Provide the [x, y] coordinate of the cell's center where the given text is located.  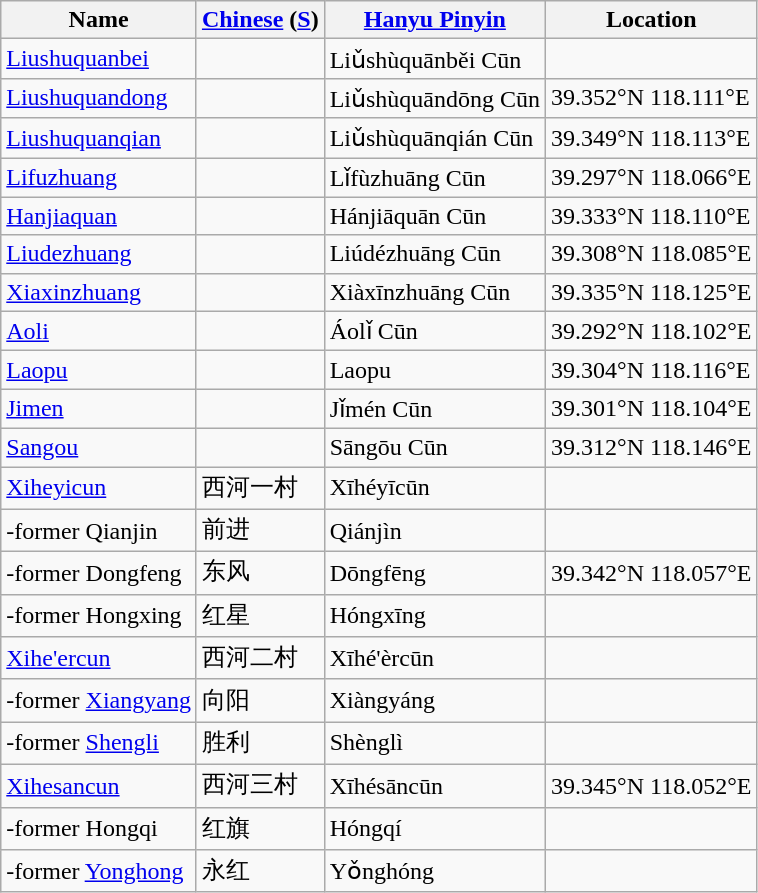
39.292°N 118.102°E [652, 331]
红旗 [260, 828]
永红 [260, 872]
Liushuquanqian [99, 138]
Xīhé'èrcūn [434, 658]
Áolǐ Cūn [434, 331]
Sangou [99, 447]
Liudezhuang [99, 254]
西河二村 [260, 658]
Liushuquanbei [99, 59]
39.352°N 118.111°E [652, 98]
-former Xiangyang [99, 700]
西河一村 [260, 488]
Name [99, 20]
Liǔshùquāndōng Cūn [434, 98]
39.345°N 118.052°E [652, 786]
39.301°N 118.104°E [652, 409]
-former Shengli [99, 744]
39.333°N 118.110°E [652, 216]
-former Hongqi [99, 828]
Xihesancun [99, 786]
Xiheyicun [99, 488]
Hánjiāquān Cūn [434, 216]
39.304°N 118.116°E [652, 370]
前进 [260, 530]
Xiàngyáng [434, 700]
Liǔshùquānqián Cūn [434, 138]
Xiàxīnzhuāng Cūn [434, 292]
Lifuzhuang [99, 178]
Lǐfùzhuāng Cūn [434, 178]
-former Qianjin [99, 530]
红星 [260, 616]
Liúdézhuāng Cūn [434, 254]
Qiánjìn [434, 530]
Hanyu Pinyin [434, 20]
Jǐmén Cūn [434, 409]
39.349°N 118.113°E [652, 138]
Yǒnghóng [434, 872]
Xīhésāncūn [434, 786]
Liushuquandong [99, 98]
39.308°N 118.085°E [652, 254]
Hóngqí [434, 828]
-former Dongfeng [99, 574]
胜利 [260, 744]
Sāngōu Cūn [434, 447]
西河三村 [260, 786]
Location [652, 20]
39.297°N 118.066°E [652, 178]
39.335°N 118.125°E [652, 292]
Xihe'ercun [99, 658]
Hóngxīng [434, 616]
Xīhéyīcūn [434, 488]
-former Yonghong [99, 872]
Aoli [99, 331]
东风 [260, 574]
Xiaxinzhuang [99, 292]
向阳 [260, 700]
Hanjiaquan [99, 216]
Shènglì [434, 744]
39.312°N 118.146°E [652, 447]
Chinese (S) [260, 20]
Dōngfēng [434, 574]
Jimen [99, 409]
39.342°N 118.057°E [652, 574]
-former Hongxing [99, 616]
Liǔshùquānběi Cūn [434, 59]
